Return the [x, y] coordinate for the center point of the cell that contains the specified text.  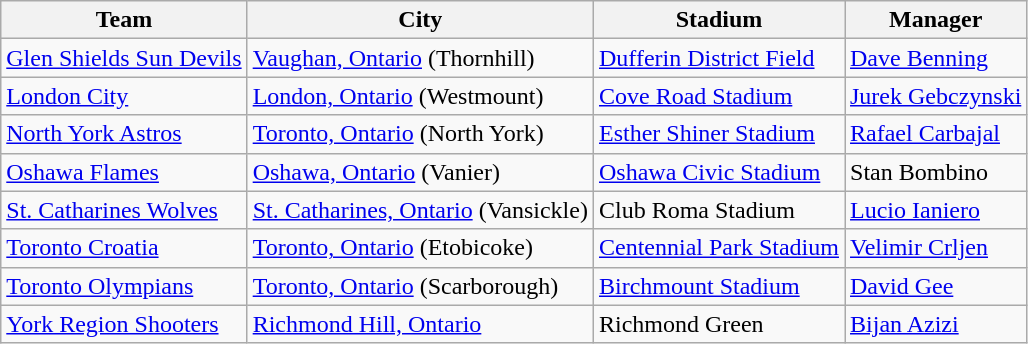
City [420, 20]
St. Catharines, Ontario (Vansickle) [420, 210]
North York Astros [124, 134]
Bijan Azizi [935, 324]
Oshawa Flames [124, 172]
Stan Bombino [935, 172]
York Region Shooters [124, 324]
Club Roma Stadium [718, 210]
Cove Road Stadium [718, 96]
Jurek Gebczynski [935, 96]
Richmond Green [718, 324]
Toronto, Ontario (Scarborough) [420, 286]
Dufferin District Field [718, 58]
Manager [935, 20]
Toronto, Ontario (Etobicoke) [420, 248]
Richmond Hill, Ontario [420, 324]
London City [124, 96]
Dave Benning [935, 58]
Velimir Crljen [935, 248]
Toronto Croatia [124, 248]
Oshawa Civic Stadium [718, 172]
Esther Shiner Stadium [718, 134]
Centennial Park Stadium [718, 248]
Toronto Olympians [124, 286]
St. Catharines Wolves [124, 210]
Rafael Carbajal [935, 134]
Toronto, Ontario (North York) [420, 134]
Stadium [718, 20]
Birchmount Stadium [718, 286]
Lucio Ianiero [935, 210]
Oshawa, Ontario (Vanier) [420, 172]
David Gee [935, 286]
Glen Shields Sun Devils [124, 58]
Vaughan, Ontario (Thornhill) [420, 58]
London, Ontario (Westmount) [420, 96]
Team [124, 20]
